Extract the [X, Y] coordinate from the center of the cell holding the provided text.  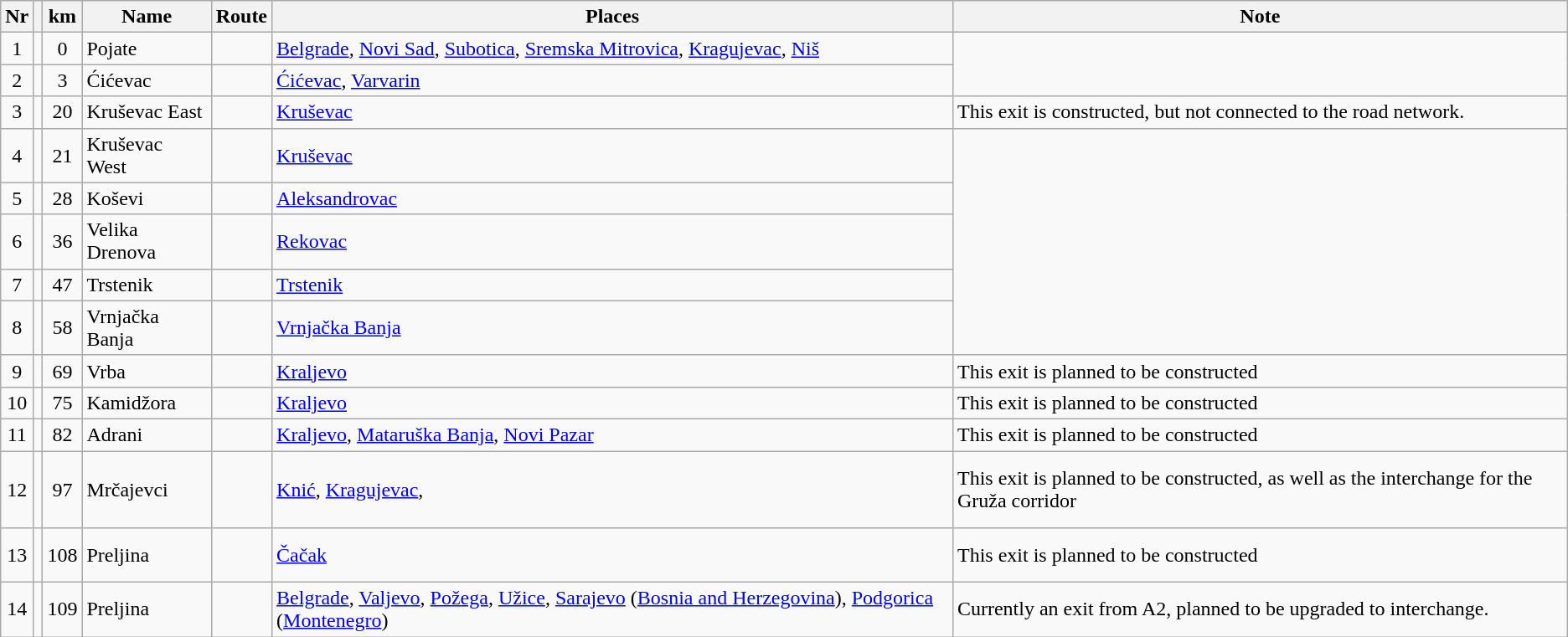
Kruševac East [147, 112]
Kraljevo, Mataruška Banja, Novi Pazar [613, 434]
1 [17, 49]
82 [62, 434]
Pojate [147, 49]
14 [17, 609]
12 [17, 489]
Čačak [613, 556]
This exit is constructed, but not connected to the road network. [1260, 112]
Kamidžora [147, 403]
Nr [17, 17]
10 [17, 403]
5 [17, 198]
21 [62, 156]
Knić, Kragujevac, [613, 489]
47 [62, 285]
108 [62, 556]
Aleksandrovac [613, 198]
Belgrade, Novi Sad, Subotica, Sremska Mitrovica, Kragujevac, Niš [613, 49]
2 [17, 80]
109 [62, 609]
75 [62, 403]
4 [17, 156]
Belgrade, Valjevo, Požega, Užice, Sarajevo (Bosnia and Herzegovina), Podgorica (Montenegro) [613, 609]
Koševi [147, 198]
11 [17, 434]
6 [17, 241]
20 [62, 112]
Name [147, 17]
Currently an exit from A2, planned to be upgraded to interchange. [1260, 609]
0 [62, 49]
Vrba [147, 371]
This exit is planned to be constructed, as well as the interchange for the Gruža corridor [1260, 489]
9 [17, 371]
km [62, 17]
Note [1260, 17]
Velika Drenova [147, 241]
58 [62, 328]
Ćićevac, Varvarin [613, 80]
7 [17, 285]
13 [17, 556]
Adrani [147, 434]
Mrčajevci [147, 489]
97 [62, 489]
Kruševac West [147, 156]
Route [241, 17]
Ćićevac [147, 80]
Places [613, 17]
Rekovac [613, 241]
8 [17, 328]
36 [62, 241]
28 [62, 198]
69 [62, 371]
